Search for the cell housing the specified text and yield its [x, y] center coordinate. 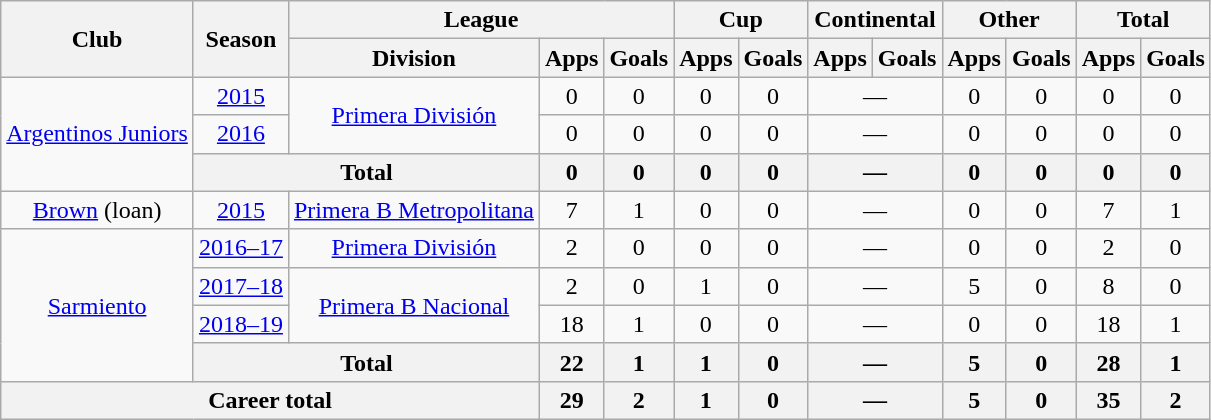
28 [1108, 362]
Primera B Nacional [414, 305]
2017–18 [240, 286]
Cup [741, 20]
League [480, 20]
Career total [270, 400]
8 [1108, 286]
29 [571, 400]
Argentinos Juniors [98, 134]
Season [240, 39]
2018–19 [240, 324]
Brown (loan) [98, 210]
Club [98, 39]
35 [1108, 400]
Sarmiento [98, 305]
2016 [240, 134]
Continental [875, 20]
22 [571, 362]
2016–17 [240, 248]
Other [1009, 20]
Primera B Metropolitana [414, 210]
Division [414, 58]
